Return the (x, y) coordinate for the center point of the cell that contains the specified text.  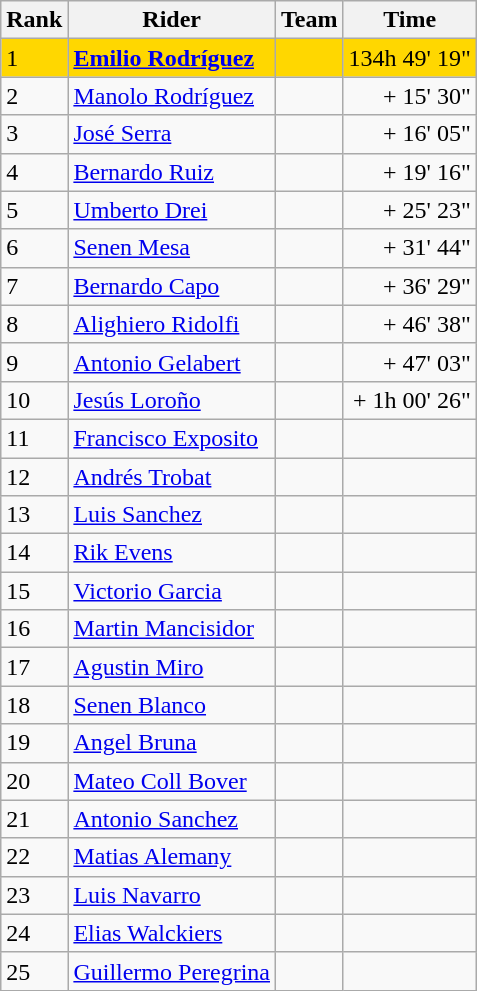
24 (34, 933)
Emilio Rodríguez (172, 58)
14 (34, 553)
20 (34, 781)
Umberto Drei (172, 210)
Time (410, 20)
4 (34, 172)
12 (34, 477)
11 (34, 438)
+ 31' 44" (410, 248)
17 (34, 667)
1 (34, 58)
13 (34, 515)
+ 47' 03" (410, 362)
Victorio Garcia (172, 591)
Angel Bruna (172, 743)
Luis Navarro (172, 895)
7 (34, 286)
Rider (172, 20)
José Serra (172, 134)
25 (34, 971)
Senen Blanco (172, 705)
+ 15' 30" (410, 96)
+ 46' 38" (410, 324)
6 (34, 248)
+ 36' 29" (410, 286)
Guillermo Peregrina (172, 971)
22 (34, 857)
Agustin Miro (172, 667)
8 (34, 324)
Mateo Coll Bover (172, 781)
19 (34, 743)
Manolo Rodríguez (172, 96)
16 (34, 629)
Senen Mesa (172, 248)
Francisco Exposito (172, 438)
Alighiero Ridolfi (172, 324)
Rik Evens (172, 553)
Team (310, 20)
Elias Walckiers (172, 933)
5 (34, 210)
+ 1h 00' 26" (410, 400)
Bernardo Capo (172, 286)
10 (34, 400)
Rank (34, 20)
Jesús Loroño (172, 400)
15 (34, 591)
+ 16' 05" (410, 134)
Antonio Gelabert (172, 362)
Luis Sanchez (172, 515)
Matias Alemany (172, 857)
18 (34, 705)
Martin Mancisidor (172, 629)
3 (34, 134)
21 (34, 819)
9 (34, 362)
23 (34, 895)
2 (34, 96)
Bernardo Ruiz (172, 172)
Antonio Sanchez (172, 819)
+ 25' 23" (410, 210)
Andrés Trobat (172, 477)
134h 49' 19" (410, 58)
+ 19' 16" (410, 172)
